Return the (x, y) coordinate for the center point of the cell that contains the specified text.  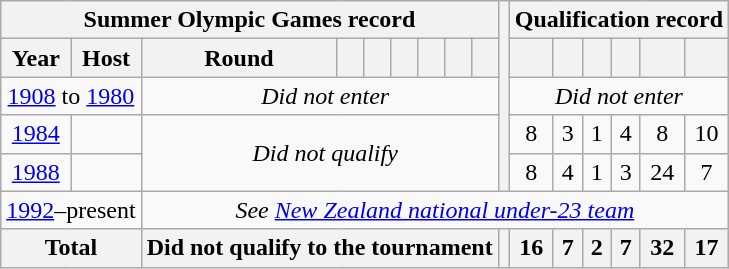
Qualification record (618, 20)
See New Zealand national under-23 team (434, 210)
Year (36, 58)
32 (662, 248)
2 (596, 248)
1992–present (71, 210)
Total (71, 248)
Did not qualify (325, 153)
17 (706, 248)
Host (106, 58)
16 (531, 248)
1984 (36, 134)
24 (662, 172)
Summer Olympic Games record (250, 20)
10 (706, 134)
1908 to 1980 (71, 96)
1988 (36, 172)
Round (239, 58)
Did not qualify to the tournament (320, 248)
